For the text-containing cell, return its midpoint in (x, y) coordinate format. 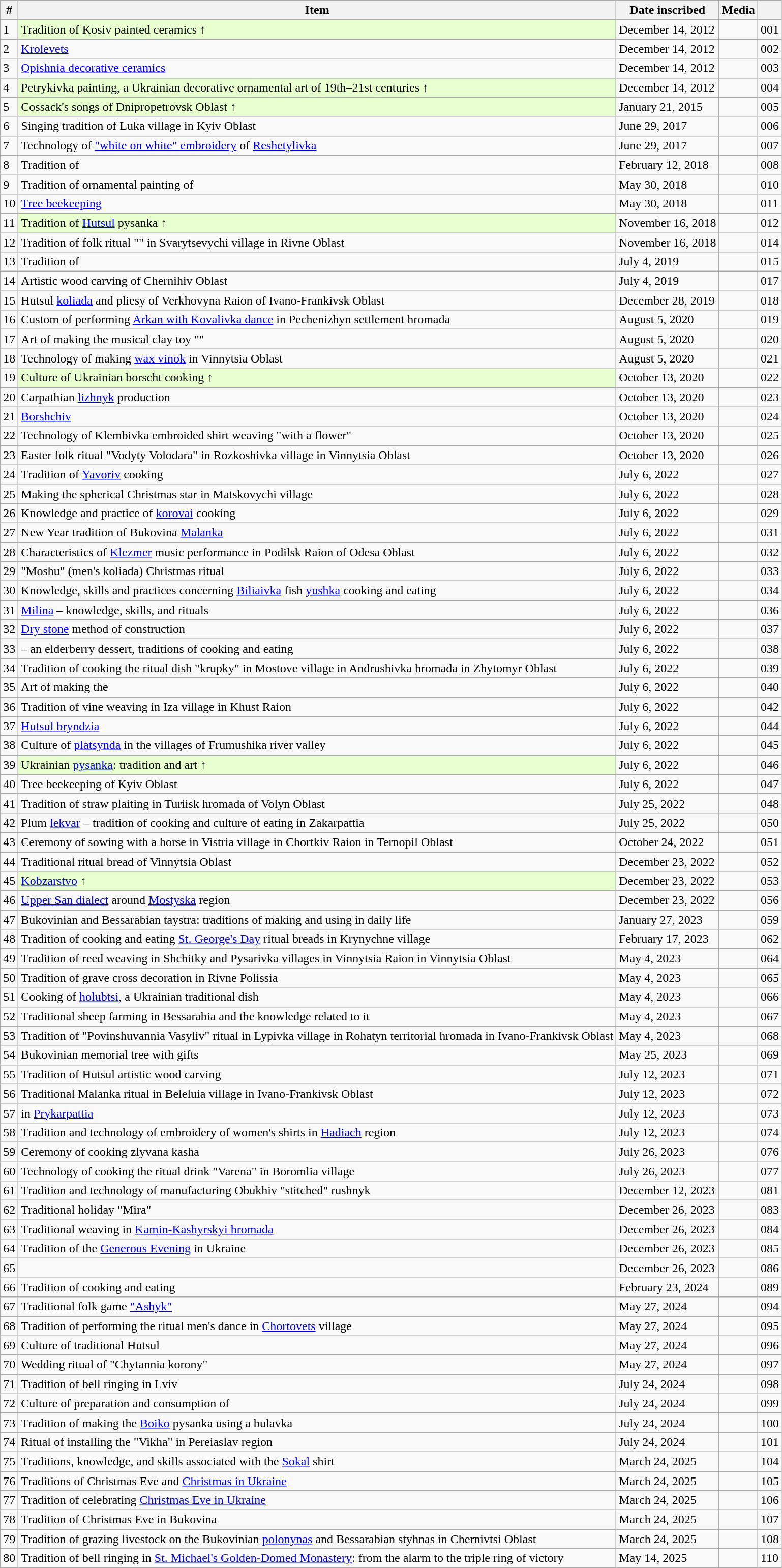
084 (770, 1229)
Plum lekvar – tradition of cooking and culture of eating in Zakarpattia (317, 823)
Tradition of reed weaving in Shchitky and Pysarivka villages in Vinnytsia Raion in Vinnytsia Oblast (317, 958)
074 (770, 1132)
Tradition of Kosiv painted ceramics ↑ (317, 29)
Traditional sheep farming in Bessarabia and the knowledge related to it (317, 1016)
Tradition of Yavoriv cooking (317, 474)
73 (9, 1423)
34 (9, 668)
79 (9, 1539)
Tradition and technology of embroidery of women's shirts in Hadiach region (317, 1132)
37 (9, 726)
020 (770, 339)
49 (9, 958)
110 (770, 1558)
012 (770, 223)
February 23, 2024 (668, 1287)
014 (770, 243)
071 (770, 1074)
050 (770, 823)
094 (770, 1307)
003 (770, 68)
New Year tradition of Bukovina Malanka (317, 532)
57 (9, 1113)
062 (770, 939)
029 (770, 513)
5 (9, 107)
13 (9, 262)
037 (770, 629)
044 (770, 726)
6 (9, 126)
Traditional folk game "Ashyk" (317, 1307)
3 (9, 68)
067 (770, 1016)
8 (9, 165)
12 (9, 243)
Cooking of holubtsi, a Ukrainian traditional dish (317, 997)
Tradition of cooking the ritual dish "krupky" in Mostove village in Andrushivka hromada in Zhytomyr Oblast (317, 668)
17 (9, 339)
47 (9, 920)
October 24, 2022 (668, 842)
Making the spherical Christmas star in Matskovychi village (317, 494)
Bukovinian memorial tree with gifts (317, 1055)
60 (9, 1171)
65 (9, 1268)
61 (9, 1191)
Tradition of bell ringing in Lviv (317, 1384)
033 (770, 571)
073 (770, 1113)
Tradition of grave cross decoration in Rivne Polissia (317, 978)
Petrykivka painting, a Ukrainian decorative ornamental art of 19th–21st centuries ↑ (317, 87)
11 (9, 223)
Upper San dialect around Mostyska region (317, 900)
"Moshu" (men's koliada) Christmas ritual (317, 571)
43 (9, 842)
Technology of making wax vinok in Vinnytsia Oblast (317, 358)
064 (770, 958)
Technology of Klembivka embroided shirt weaving "with a flower" (317, 436)
23 (9, 455)
104 (770, 1461)
December 28, 2019 (668, 300)
099 (770, 1403)
Ceremony of cooking zlyvana kasha (317, 1152)
039 (770, 668)
007 (770, 145)
74 (9, 1442)
059 (770, 920)
51 (9, 997)
028 (770, 494)
086 (770, 1268)
002 (770, 49)
100 (770, 1423)
16 (9, 320)
20 (9, 397)
69 (9, 1345)
047 (770, 784)
Traditional ritual bread of Vinnytsia Oblast (317, 862)
33 (9, 649)
031 (770, 532)
105 (770, 1481)
095 (770, 1326)
097 (770, 1365)
54 (9, 1055)
046 (770, 765)
018 (770, 300)
019 (770, 320)
39 (9, 765)
Culture of platsynda in the villages of Frumushika river valley (317, 745)
59 (9, 1152)
Wedding ritual of "Chytannia korony" (317, 1365)
Tree beekeeping (317, 203)
Technology of "white on white" embroidery of Reshetylivka (317, 145)
Tradition of celebrating Christmas Eve in Ukraine (317, 1500)
21 (9, 416)
28 (9, 552)
Culture of traditional Hutsul (317, 1345)
52 (9, 1016)
053 (770, 881)
18 (9, 358)
36 (9, 707)
80 (9, 1558)
44 (9, 862)
Opishnia decorative ceramics (317, 68)
Tradition of grazing livestock on the Bukovinian polonynas and Bessarabian styhnas in Chernivtsi Oblast (317, 1539)
41 (9, 803)
056 (770, 900)
Krolevets (317, 49)
Traditions, knowledge, and skills associated with the Sokal shirt (317, 1461)
Tradition of Hutsul artistic wood carving (317, 1074)
072 (770, 1094)
021 (770, 358)
Tradition of Hutsul pysanka ↑ (317, 223)
31 (9, 610)
1 (9, 29)
Traditional weaving in Kamin-Kashyrskyi hromada (317, 1229)
Tradition of Christmas Eve in Bukovina (317, 1520)
Knowledge and practice of korovai cooking (317, 513)
February 17, 2023 (668, 939)
Traditional Malanka ritual in Beleluia village in Ivano-Frankivsk Oblast (317, 1094)
29 (9, 571)
Item (317, 10)
Singing tradition of Luka village in Kyiv Oblast (317, 126)
Tradition of ornamental painting of (317, 184)
14 (9, 281)
27 (9, 532)
085 (770, 1249)
– an elderberry dessert, traditions of cooking and eating (317, 649)
76 (9, 1481)
62 (9, 1210)
Borshchiv (317, 416)
Hutsul bryndzia (317, 726)
58 (9, 1132)
May 25, 2023 (668, 1055)
004 (770, 87)
64 (9, 1249)
January 27, 2023 (668, 920)
53 (9, 1036)
024 (770, 416)
January 21, 2015 (668, 107)
40 (9, 784)
Art of making the (317, 687)
005 (770, 107)
038 (770, 649)
Tradition of cooking and eating St. George's Day ritual breads in Krynychne village (317, 939)
15 (9, 300)
30 (9, 591)
015 (770, 262)
017 (770, 281)
Custom of performing Arkan with Kovalivka dance in Pechenizhyn settlement hromada (317, 320)
Culture of preparation and consumption of (317, 1403)
040 (770, 687)
42 (9, 823)
101 (770, 1442)
042 (770, 707)
February 12, 2018 (668, 165)
066 (770, 997)
023 (770, 397)
75 (9, 1461)
May 14, 2025 (668, 1558)
069 (770, 1055)
45 (9, 881)
Tradition and technology of manufacturing Obukhiv "stitched" rushnyk (317, 1191)
35 (9, 687)
10 (9, 203)
Art of making the musical clay toy "" (317, 339)
22 (9, 436)
Tradition of bell ringing in St. Michael's Golden-Domed Monastery: from the alarm to the triple ring of victory (317, 1558)
Tradition of "Povinshuvannia Vasyliv" ritual in Lypivka village in Rohatyn territorial hromada in Ivano-Frankivsk Oblast (317, 1036)
083 (770, 1210)
71 (9, 1384)
Ceremony of sowing with a horse in Vistria village in Chortkiv Raion in Ternopil Oblast (317, 842)
036 (770, 610)
Tree beekeeping of Kyiv Oblast (317, 784)
098 (770, 1384)
55 (9, 1074)
096 (770, 1345)
7 (9, 145)
108 (770, 1539)
Date inscribed (668, 10)
Tradition of performing the ritual men's dance in Chortovets village (317, 1326)
076 (770, 1152)
Bukovinian and Bessarabian taystra: traditions of making and using in daily life (317, 920)
Media (738, 10)
Cossack's songs of Dnipropetrovsk Oblast ↑ (317, 107)
065 (770, 978)
24 (9, 474)
010 (770, 184)
068 (770, 1036)
Dry stone method of construction (317, 629)
63 (9, 1229)
027 (770, 474)
081 (770, 1191)
048 (770, 803)
Culture of Ukrainian borscht cooking ↑ (317, 378)
19 (9, 378)
Tradition of folk ritual "" in Svarytsevychi village in Rivne Oblast (317, 243)
25 (9, 494)
56 (9, 1094)
Traditions of Christmas Eve and Christmas in Ukraine (317, 1481)
Technology of cooking the ritual drink "Varena" in Boromlia village (317, 1171)
50 (9, 978)
in Prykarpattia (317, 1113)
32 (9, 629)
9 (9, 184)
70 (9, 1365)
001 (770, 29)
077 (770, 1171)
48 (9, 939)
107 (770, 1520)
Tradition of vine weaving in Iza village in Khust Raion (317, 707)
Tradition of cooking and eating (317, 1287)
Characteristics of Klezmer music performance in Podilsk Raion of Odesa Oblast (317, 552)
77 (9, 1500)
051 (770, 842)
46 (9, 900)
Ritual of installing the "Vikha" in Pereiaslav region (317, 1442)
Kobzarstvo ↑ (317, 881)
# (9, 10)
67 (9, 1307)
December 12, 2023 (668, 1191)
034 (770, 591)
72 (9, 1403)
106 (770, 1500)
4 (9, 87)
66 (9, 1287)
022 (770, 378)
089 (770, 1287)
68 (9, 1326)
Tradition of the Generous Evening in Ukraine (317, 1249)
Easter folk ritual "Vodyty Volodara" in Rozkoshivka village in Vinnytsia Oblast (317, 455)
Tradition of straw plaiting in Turiisk hromada of Volyn Oblast (317, 803)
011 (770, 203)
Milina – knowledge, skills, and rituals (317, 610)
Traditional holiday "Mira" (317, 1210)
032 (770, 552)
026 (770, 455)
Artistic wood carving of Chernihiv Oblast (317, 281)
78 (9, 1520)
052 (770, 862)
Knowledge, skills and practices concerning Biliaivka fish yushka cooking and eating (317, 591)
Ukrainian pysanka: tradition and art ↑ (317, 765)
025 (770, 436)
26 (9, 513)
045 (770, 745)
Hutsul koliada and pliesy of Verkhovyna Raion of Ivano-Frankivsk Oblast (317, 300)
008 (770, 165)
006 (770, 126)
Tradition of making the Boiko pysanka using a bulavka (317, 1423)
2 (9, 49)
Carpathian lizhnyk production (317, 397)
38 (9, 745)
